Output the [x, y] coordinate of the center of the cell containing the given text.  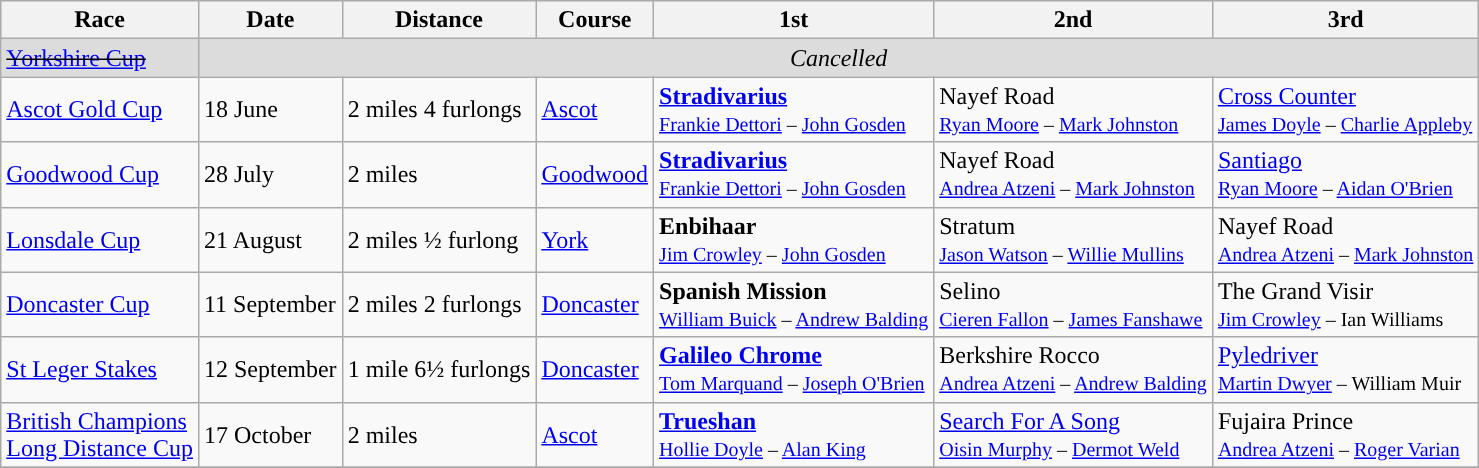
Fujaira PrinceAndrea Atzeni – Roger Varian [1346, 434]
Spanish MissionWilliam Buick – Andrew Balding [794, 304]
PyledriverMartin Dwyer – William Muir [1346, 370]
1st [794, 20]
Doncaster Cup [100, 304]
York [595, 240]
Cancelled [838, 58]
Ascot Gold Cup [100, 110]
28 July [270, 174]
Nayef RoadRyan Moore – Mark Johnston [1074, 110]
Distance [439, 20]
21 August [270, 240]
2nd [1074, 20]
2 miles ½ furlong [439, 240]
Course [595, 20]
British ChampionsLong Distance Cup [100, 434]
11 September [270, 304]
Lonsdale Cup [100, 240]
18 June [270, 110]
SelinoCieren Fallon – James Fanshawe [1074, 304]
Date [270, 20]
Search For A SongOisin Murphy – Dermot Weld [1074, 434]
2 miles 2 furlongs [439, 304]
17 October [270, 434]
TrueshanHollie Doyle – Alan King [794, 434]
12 September [270, 370]
St Leger Stakes [100, 370]
StratumJason Watson – Willie Mullins [1074, 240]
Yorkshire Cup [100, 58]
EnbihaarJim Crowley – John Gosden [794, 240]
The Grand VisirJim Crowley – Ian Williams [1346, 304]
2 miles 4 furlongs [439, 110]
3rd [1346, 20]
Cross CounterJames Doyle – Charlie Appleby [1346, 110]
1 mile 6½ furlongs [439, 370]
Berkshire RoccoAndrea Atzeni – Andrew Balding [1074, 370]
SantiagoRyan Moore – Aidan O'Brien [1346, 174]
Galileo ChromeTom Marquand – Joseph O'Brien [794, 370]
Goodwood [595, 174]
Goodwood Cup [100, 174]
Race [100, 20]
